Extract the (X, Y) coordinate from the center of the cell holding the provided text.  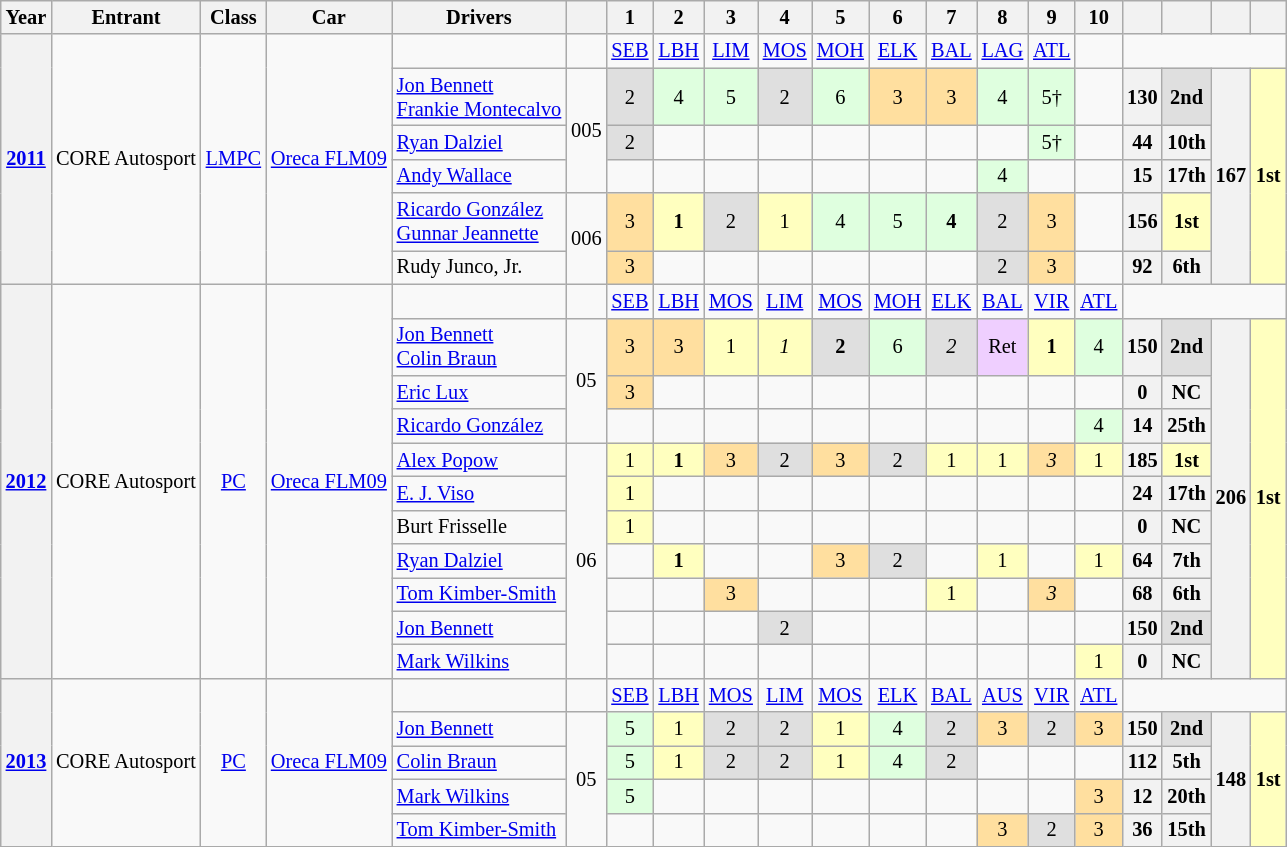
2011 (26, 159)
36 (1142, 830)
112 (1142, 762)
2012 (26, 481)
185 (1142, 460)
006 (586, 238)
06 (586, 561)
Alex Popow (479, 460)
Eric Lux (479, 392)
8 (1003, 17)
Ret (1003, 347)
Jon Bennett Frankie Montecalvo (479, 97)
15th (1186, 830)
Drivers (479, 17)
148 (1231, 780)
Year (26, 17)
Rudy Junco, Jr. (479, 267)
Jon Bennett Colin Braun (479, 347)
24 (1142, 493)
68 (1142, 594)
LAG (1003, 51)
5th (1186, 762)
Andy Wallace (479, 176)
64 (1142, 561)
005 (586, 130)
Ricardo González (479, 426)
206 (1231, 498)
156 (1142, 222)
E. J. Viso (479, 493)
10 (1098, 17)
15 (1142, 176)
14 (1142, 426)
130 (1142, 97)
Colin Braun (479, 762)
9 (1052, 17)
10th (1186, 142)
Burt Frisselle (479, 527)
92 (1142, 267)
25th (1186, 426)
Class (234, 17)
12 (1142, 796)
LMPC (234, 159)
2013 (26, 762)
44 (1142, 142)
Entrant (126, 17)
Car (329, 17)
AUS (1003, 695)
7th (1186, 561)
20th (1186, 796)
167 (1231, 176)
7 (951, 17)
Ricardo González Gunnar Jeannette (479, 222)
